Determine the (x, y) coordinate at the center of the cell enclosing the given text.  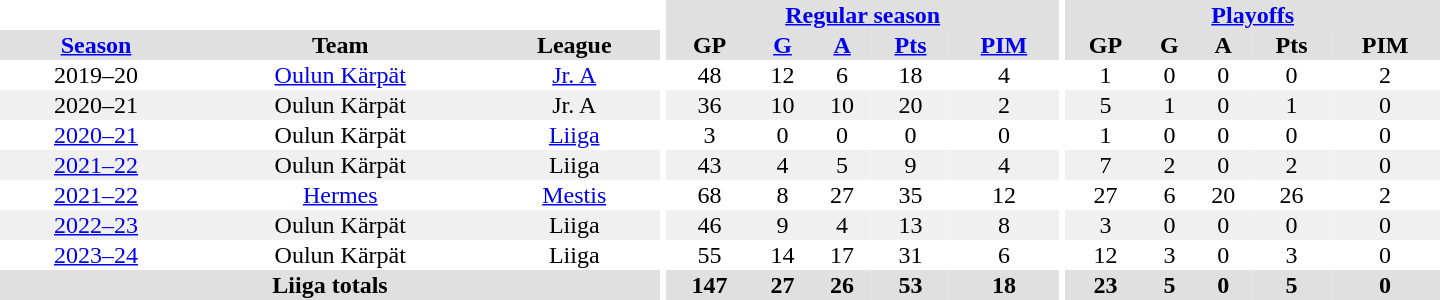
Season (96, 45)
Mestis (574, 195)
23 (1105, 285)
48 (710, 75)
43 (710, 165)
68 (710, 195)
35 (910, 195)
Hermes (340, 195)
7 (1105, 165)
Playoffs (1252, 15)
League (574, 45)
46 (710, 225)
31 (910, 255)
14 (783, 255)
147 (710, 285)
2023–24 (96, 255)
53 (910, 285)
36 (710, 105)
2022–23 (96, 225)
Team (340, 45)
55 (710, 255)
Regular season (863, 15)
17 (842, 255)
13 (910, 225)
2019–20 (96, 75)
Liiga totals (330, 285)
